Locate the cell with the specified text and output its (X, Y) center coordinate. 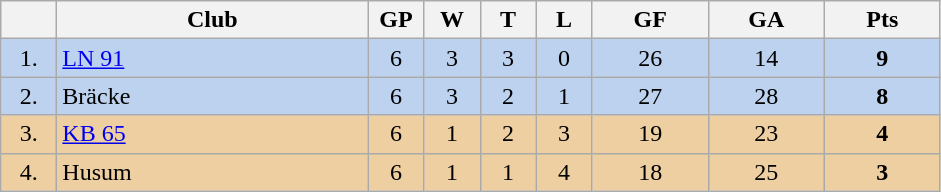
L (564, 20)
Pts (882, 20)
T (508, 20)
Club (212, 20)
KB 65 (212, 134)
28 (766, 96)
1. (29, 58)
25 (766, 172)
4. (29, 172)
W (452, 20)
9 (882, 58)
8 (882, 96)
0 (564, 58)
23 (766, 134)
LN 91 (212, 58)
19 (650, 134)
2. (29, 96)
26 (650, 58)
14 (766, 58)
3. (29, 134)
18 (650, 172)
Husum (212, 172)
GP (396, 20)
GF (650, 20)
Bräcke (212, 96)
27 (650, 96)
GA (766, 20)
